Identify which cell holds the provided text, then report its (X, Y) central coordinate. 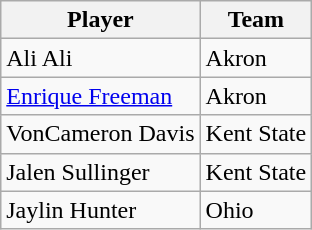
Player (100, 20)
VonCameron Davis (100, 134)
Ohio (256, 210)
Ali Ali (100, 58)
Jaylin Hunter (100, 210)
Team (256, 20)
Enrique Freeman (100, 96)
Jalen Sullinger (100, 172)
